Find where the given text appears and provide that cell's center as [x, y] coordinate. 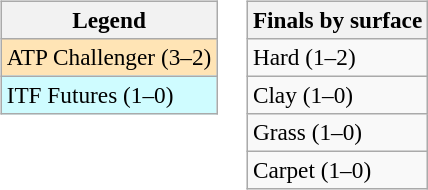
Grass (1–0) [337, 133]
Clay (1–0) [337, 95]
Finals by surface [337, 20]
Hard (1–2) [337, 57]
Legend [108, 20]
Carpet (1–0) [337, 171]
ITF Futures (1–0) [108, 95]
ATP Challenger (3–2) [108, 57]
